Pinpoint the cell where the given text exists, returning its [x, y] midpoint coordinate. 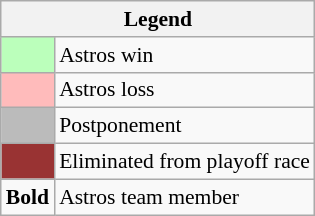
Astros win [184, 55]
Eliminated from playoff race [184, 162]
Postponement [184, 126]
Legend [158, 19]
Astros team member [184, 197]
Astros loss [184, 90]
Bold [28, 197]
